Return [x, y] of the center of cell containing provided text 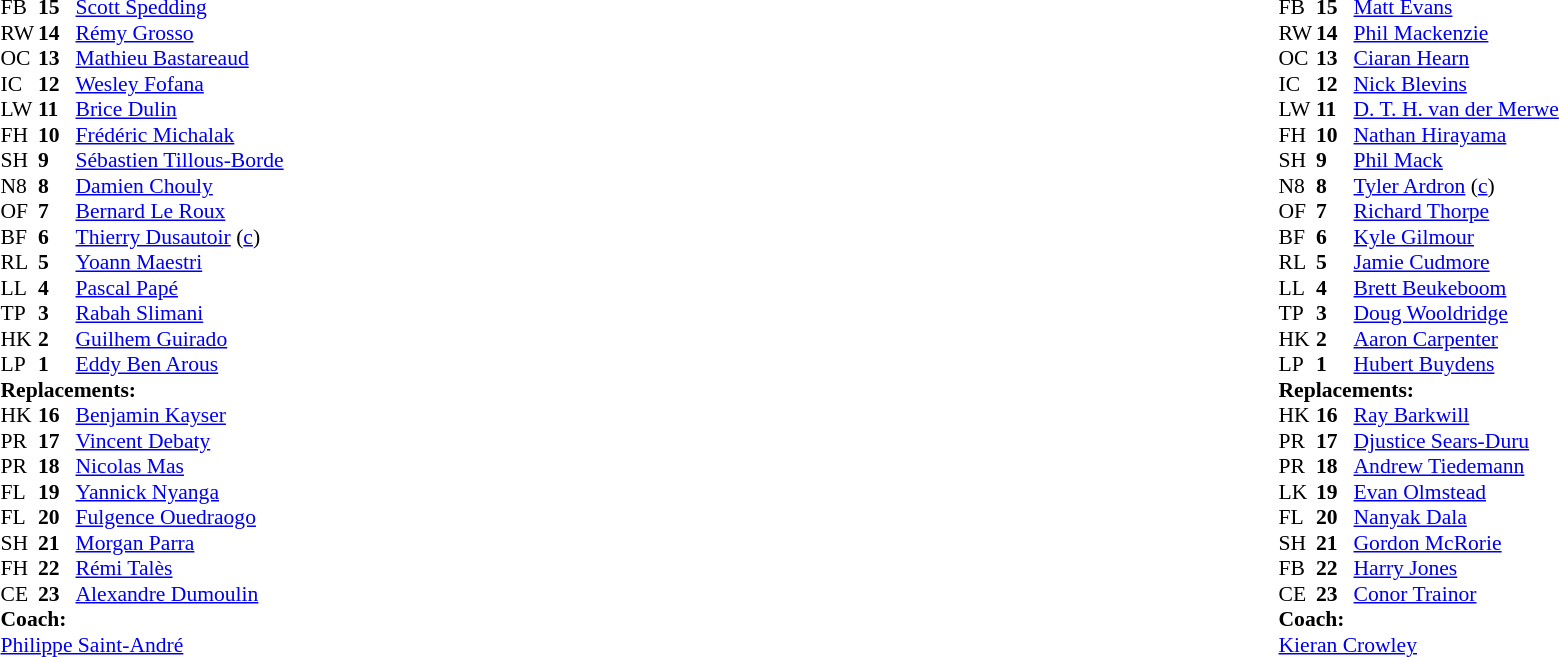
Gordon McRorie [1456, 543]
Kyle Gilmour [1456, 237]
Pascal Papé [180, 288]
Fulgence Ouedraogo [180, 517]
LK [1298, 492]
Brett Beukeboom [1456, 288]
Benjamin Kayser [180, 415]
Phil Mack [1456, 161]
Hubert Buydens [1456, 365]
Nathan Hirayama [1456, 135]
Brice Dulin [180, 109]
D. T. H. van der Merwe [1456, 109]
Rémy Grosso [180, 33]
Mathieu Bastareaud [180, 59]
Doug Wooldridge [1456, 313]
Phil Mackenzie [1456, 33]
Sébastien Tillous-Borde [180, 161]
Frédéric Michalak [180, 135]
Andrew Tiedemann [1456, 467]
Thierry Dusautoir (c) [180, 237]
Nick Blevins [1456, 84]
Vincent Debaty [180, 441]
Aaron Carpenter [1456, 339]
Bernard Le Roux [180, 211]
Harry Jones [1456, 569]
Conor Trainor [1456, 594]
Richard Thorpe [1456, 211]
Wesley Fofana [180, 84]
Ray Barkwill [1456, 415]
Tyler Ardron (c) [1456, 186]
Djustice Sears-Duru [1456, 441]
Nanyak Dala [1456, 517]
Evan Olmstead [1456, 492]
Jamie Cudmore [1456, 263]
Eddy Ben Arous [180, 365]
Morgan Parra [180, 543]
Damien Chouly [180, 186]
Ciaran Hearn [1456, 59]
Yannick Nyanga [180, 492]
Guilhem Guirado [180, 339]
Alexandre Dumoulin [180, 594]
FB [1298, 569]
Rabah Slimani [180, 313]
Rémi Talès [180, 569]
Nicolas Mas [180, 467]
Yoann Maestri [180, 263]
